For the text-containing cell, return its midpoint in (X, Y) coordinate format. 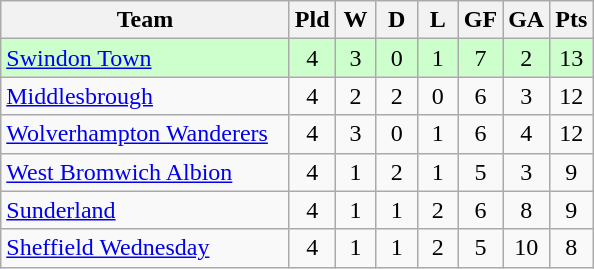
10 (526, 248)
GA (526, 20)
7 (480, 58)
W (356, 20)
Middlesbrough (146, 96)
Pld (312, 20)
L (438, 20)
West Bromwich Albion (146, 172)
Sunderland (146, 210)
Team (146, 20)
GF (480, 20)
Sheffield Wednesday (146, 248)
D (396, 20)
13 (572, 58)
Pts (572, 20)
Swindon Town (146, 58)
Wolverhampton Wanderers (146, 134)
